For the text-containing cell, return its midpoint in [X, Y] coordinate format. 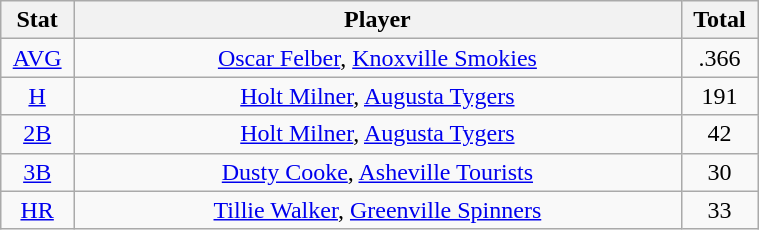
42 [719, 134]
191 [719, 96]
3B [38, 172]
AVG [38, 58]
Dusty Cooke, Asheville Tourists [378, 172]
HR [38, 210]
Total [719, 20]
H [38, 96]
2B [38, 134]
30 [719, 172]
.366 [719, 58]
Tillie Walker, Greenville Spinners [378, 210]
33 [719, 210]
Stat [38, 20]
Player [378, 20]
Oscar Felber, Knoxville Smokies [378, 58]
